For the text-containing cell, return its midpoint in (X, Y) coordinate format. 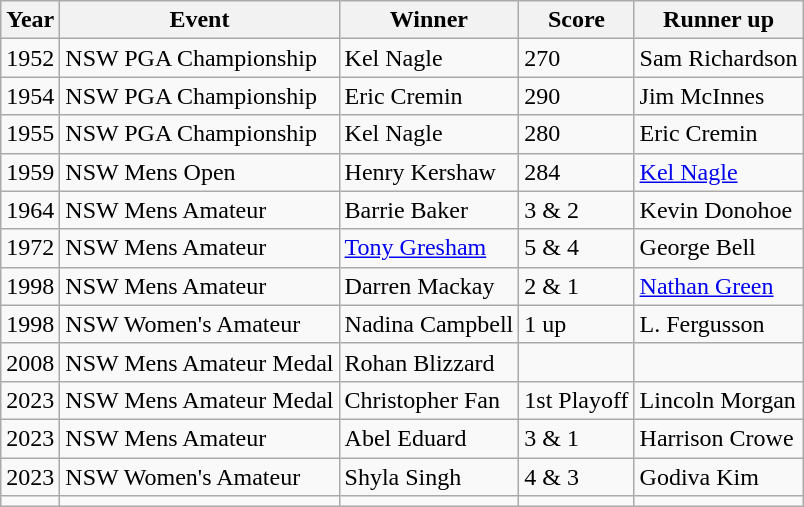
280 (576, 134)
1964 (30, 210)
290 (576, 96)
270 (576, 58)
1 up (576, 324)
2 & 1 (576, 286)
Sam Richardson (718, 58)
1st Playoff (576, 400)
Score (576, 20)
Harrison Crowe (718, 438)
5 & 4 (576, 248)
1959 (30, 172)
Event (200, 20)
Year (30, 20)
Winner (429, 20)
Lincoln Morgan (718, 400)
Barrie Baker (429, 210)
Kevin Donohoe (718, 210)
1954 (30, 96)
Tony Gresham (429, 248)
3 & 2 (576, 210)
Henry Kershaw (429, 172)
Godiva Kim (718, 477)
Runner up (718, 20)
1955 (30, 134)
4 & 3 (576, 477)
1972 (30, 248)
Darren Mackay (429, 286)
284 (576, 172)
L. Fergusson (718, 324)
NSW Mens Open (200, 172)
Shyla Singh (429, 477)
Nathan Green (718, 286)
Rohan Blizzard (429, 362)
1952 (30, 58)
2008 (30, 362)
Abel Eduard (429, 438)
3 & 1 (576, 438)
Christopher Fan (429, 400)
Nadina Campbell (429, 324)
Jim McInnes (718, 96)
George Bell (718, 248)
